For the text-containing cell, return its midpoint in (X, Y) coordinate format. 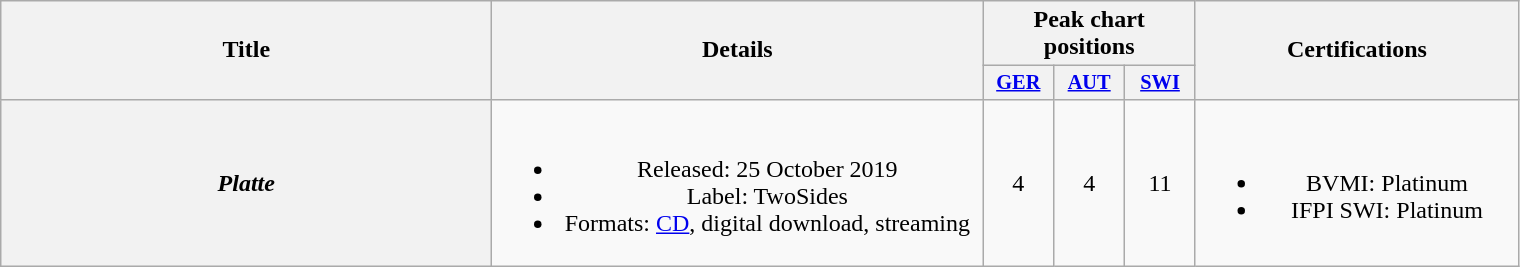
Released: 25 October 2019Label: TwoSidesFormats: CD, digital download, streaming (738, 182)
BVMI: PlatinumIFPI SWI: Platinum (1356, 182)
GER (1018, 83)
Details (738, 50)
SWI (1160, 83)
Title (246, 50)
Platte (246, 182)
11 (1160, 182)
Certifications (1356, 50)
AUT (1090, 83)
Peak chart positions (1090, 34)
